Identify which cell holds the provided text, then report its [x, y] central coordinate. 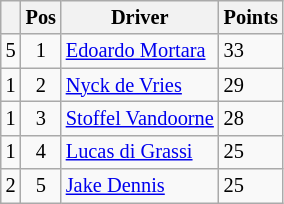
33 [251, 51]
28 [251, 118]
Driver [140, 17]
4 [41, 152]
Jake Dennis [140, 186]
Points [251, 17]
Stoffel Vandoorne [140, 118]
Edoardo Mortara [140, 51]
Nyck de Vries [140, 85]
Pos [41, 17]
29 [251, 85]
Lucas di Grassi [140, 152]
3 [41, 118]
